Output the (X, Y) coordinate of the center of the cell containing the given text.  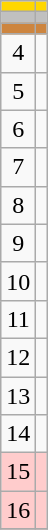
15 (18, 472)
11 (18, 319)
6 (18, 129)
5 (18, 91)
10 (18, 281)
7 (18, 167)
4 (18, 53)
9 (18, 243)
8 (18, 205)
13 (18, 395)
16 (18, 510)
14 (18, 434)
12 (18, 357)
